Capture the cell that displays the provided text and extract its (x, y) central coordinate. 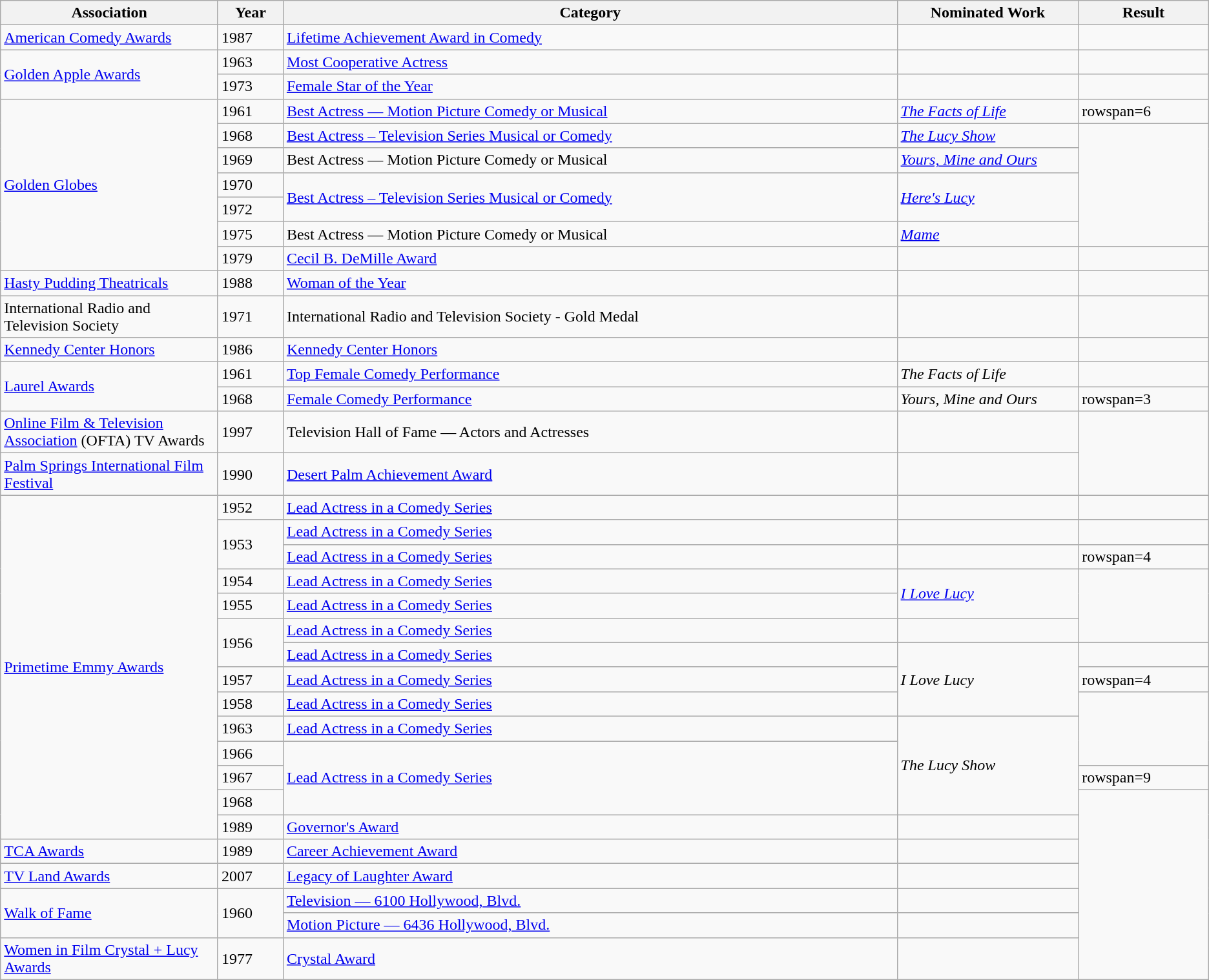
American Comedy Awards (110, 37)
Crystal Award (590, 958)
1979 (251, 258)
1969 (251, 160)
1987 (251, 37)
Top Female Comedy Performance (590, 374)
rowspan=9 (1144, 778)
rowspan=6 (1144, 111)
Hasty Pudding Theatricals (110, 283)
Motion Picture — 6436 Hollywood, Blvd. (590, 925)
1988 (251, 283)
Primetime Emmy Awards (110, 668)
1977 (251, 958)
International Radio and Television Society - Gold Medal (590, 316)
1986 (251, 350)
Walk of Fame (110, 913)
Women in Film Crystal + Lucy Awards (110, 958)
1975 (251, 234)
1973 (251, 87)
Golden Apple Awards (110, 74)
1972 (251, 209)
Female Star of the Year (590, 87)
1966 (251, 753)
1967 (251, 778)
1958 (251, 704)
Most Cooperative Actress (590, 62)
Female Comedy Performance (590, 399)
Cecil B. DeMille Award (590, 258)
Woman of the Year (590, 283)
Palm Springs International Film Festival (110, 474)
Laurel Awards (110, 387)
TCA Awards (110, 852)
Lifetime Achievement Award in Comedy (590, 37)
Mame (988, 234)
Desert Palm Achievement Award (590, 474)
Result (1144, 13)
1952 (251, 507)
1956 (251, 642)
1955 (251, 606)
1970 (251, 185)
Year (251, 13)
Television Hall of Fame — Actors and Actresses (590, 433)
Online Film & Television Association (OFTA) TV Awards (110, 433)
Here's Lucy (988, 197)
Television — 6100 Hollywood, Blvd. (590, 901)
Association (110, 13)
Career Achievement Award (590, 852)
International Radio and Television Society (110, 316)
1990 (251, 474)
1953 (251, 544)
Category (590, 13)
Nominated Work (988, 13)
1997 (251, 433)
Legacy of Laughter Award (590, 876)
1960 (251, 913)
Golden Globes (110, 185)
1971 (251, 316)
2007 (251, 876)
Governor's Award (590, 827)
1954 (251, 581)
rowspan=3 (1144, 399)
TV Land Awards (110, 876)
1957 (251, 679)
